Determine the [x, y] coordinate at the center of the cell enclosing the given text.  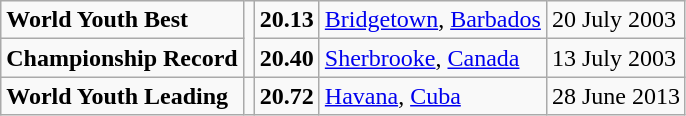
Havana, Cuba [432, 96]
Sherbrooke, Canada [432, 58]
28 June 2013 [616, 96]
13 July 2003 [616, 58]
20.72 [286, 96]
20 July 2003 [616, 20]
World Youth Best [122, 20]
Championship Record [122, 58]
20.40 [286, 58]
20.13 [286, 20]
World Youth Leading [122, 96]
Bridgetown, Barbados [432, 20]
